From the cell containing the given text, extract its center point as [X, Y] coordinate. 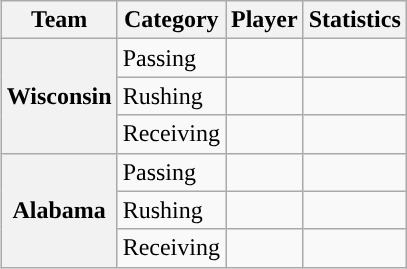
Team [59, 20]
Statistics [354, 20]
Category [171, 20]
Wisconsin [59, 96]
Player [265, 20]
Alabama [59, 210]
